Return (x, y) of the center of cell containing provided text 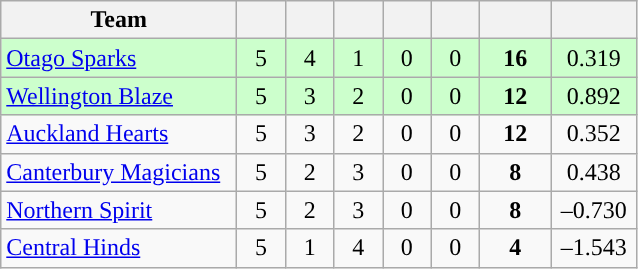
0.352 (594, 134)
0.438 (594, 172)
16 (516, 58)
–0.730 (594, 210)
Central Hinds (119, 248)
0.892 (594, 96)
Team (119, 20)
Wellington Blaze (119, 96)
0.319 (594, 58)
Otago Sparks (119, 58)
Canterbury Magicians (119, 172)
Northern Spirit (119, 210)
–1.543 (594, 248)
Auckland Hearts (119, 134)
